Locate the cell with the specified text and output its [x, y] center coordinate. 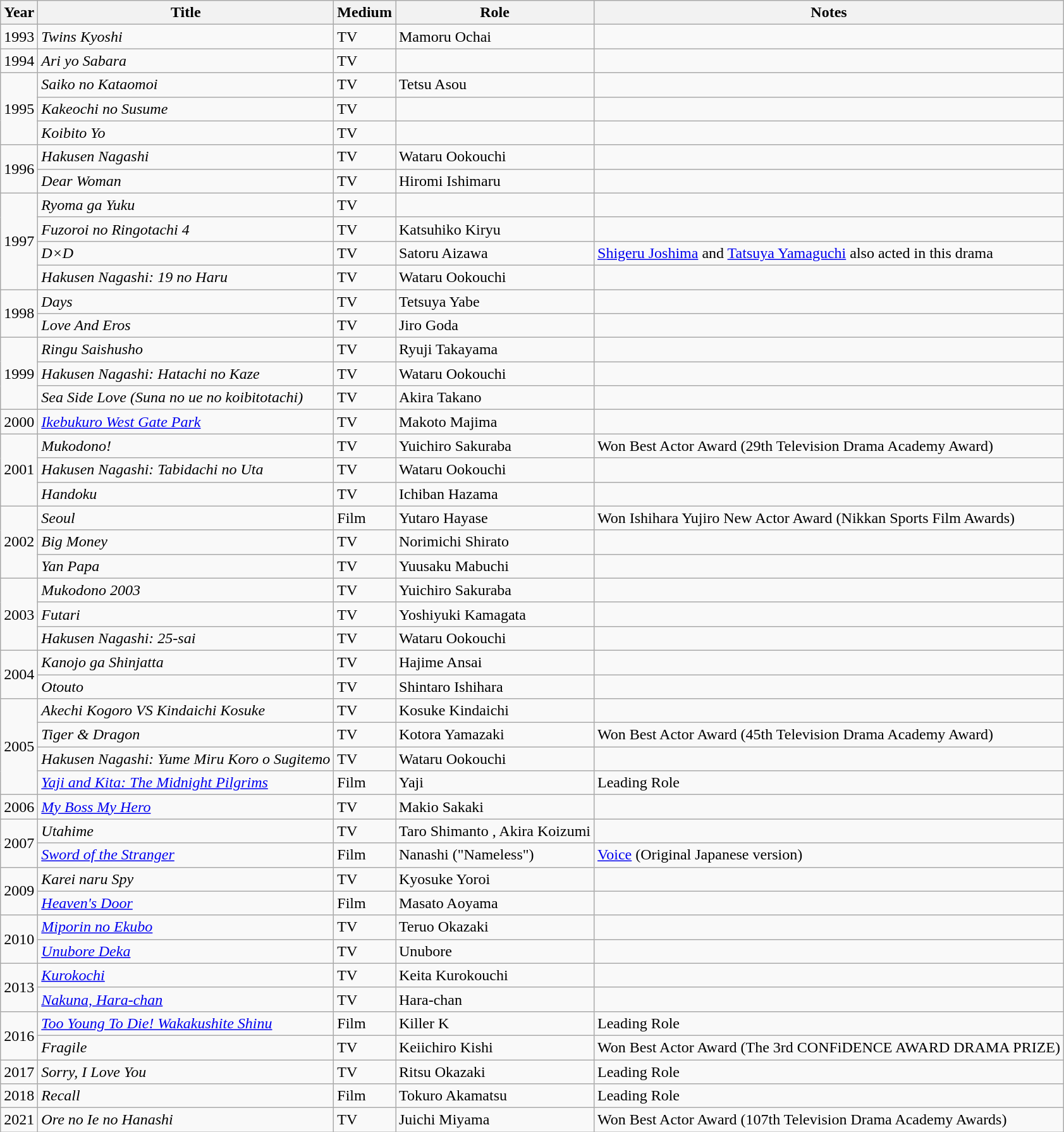
Ikebukuro West Gate Park [186, 422]
Hiromi Ishimaru [495, 181]
Unubore [495, 951]
Masato Aoyama [495, 903]
Hakusen Nagashi: Tabidachi no Uta [186, 470]
Satoru Aizawa [495, 253]
2007 [19, 843]
Love And Eros [186, 326]
Medium [365, 13]
Fuzoroi no Ringotachi 4 [186, 229]
Sea Side Love (Suna no ue no koibitotachi) [186, 398]
Killer K [495, 1023]
Taro Shimanto , Akira Koizumi [495, 831]
Akechi Kogoro VS Kindaichi Kosuke [186, 711]
2000 [19, 422]
Otouto [186, 686]
Katsuhiko Kiryu [495, 229]
Sorry, I Love You [186, 1072]
Ryuji Takayama [495, 350]
Akira Takano [495, 398]
2006 [19, 807]
Karei naru Spy [186, 879]
Koibito Yo [186, 133]
1996 [19, 169]
Jiro Goda [495, 326]
Hakusen Nagashi: 19 no Haru [186, 277]
Norimichi Shirato [495, 542]
Mamoru Ochai [495, 37]
Heaven's Door [186, 903]
Kotora Yamazaki [495, 735]
Hajime Ansai [495, 662]
Hakusen Nagashi: Yume Miru Koro o Sugitemo [186, 759]
2021 [19, 1120]
2013 [19, 987]
2005 [19, 747]
Kosuke Kindaichi [495, 711]
Tetsu Asou [495, 85]
Recall [186, 1096]
Won Ishihara Yujiro New Actor Award (Nikkan Sports Film Awards) [829, 518]
Teruo Okazaki [495, 927]
Sword of the Stranger [186, 855]
Kakeochi no Susume [186, 109]
Yuusaku Mabuchi [495, 566]
Won Best Actor Award (45th Television Drama Academy Award) [829, 735]
Kurokochi [186, 975]
Too Young To Die! Wakakushite Shinu [186, 1023]
Utahime [186, 831]
Twins Kyoshi [186, 37]
Yutaro Hayase [495, 518]
My Boss My Hero [186, 807]
Ichiban Hazama [495, 494]
1993 [19, 37]
1999 [19, 374]
Yaji and Kita: The Midnight Pilgrims [186, 783]
2001 [19, 470]
1997 [19, 241]
Shigeru Joshima and Tatsuya Yamaguchi also acted in this drama [829, 253]
2003 [19, 614]
Hakusen Nagashi: Hatachi no Kaze [186, 374]
Miporin no Ekubo [186, 927]
Nanashi ("Nameless") [495, 855]
1998 [19, 314]
Handoku [186, 494]
Won Best Actor Award (29th Television Drama Academy Award) [829, 446]
Kanojo ga Shinjatta [186, 662]
Keiichiro Kishi [495, 1047]
Makoto Majima [495, 422]
Juichi Miyama [495, 1120]
Title [186, 13]
Shintaro Ishihara [495, 686]
Ari yo Sabara [186, 61]
Futari [186, 614]
Yoshiyuki Kamagata [495, 614]
Won Best Actor Award (107th Television Drama Academy Awards) [829, 1120]
2002 [19, 542]
2009 [19, 891]
Big Money [186, 542]
2016 [19, 1035]
Days [186, 302]
Voice (Original Japanese version) [829, 855]
Hakusen Nagashi: 25-sai [186, 638]
Ryoma ga Yuku [186, 205]
2010 [19, 939]
Unubore Deka [186, 951]
Fragile [186, 1047]
Keita Kurokouchi [495, 975]
1994 [19, 61]
Nakuna, Hara-chan [186, 999]
Tetsuya Yabe [495, 302]
Year [19, 13]
Ore no Ie no Hanashi [186, 1120]
Notes [829, 13]
Yaji [495, 783]
Hara-chan [495, 999]
2017 [19, 1072]
Role [495, 13]
Saiko no Kataomoi [186, 85]
Seoul [186, 518]
2018 [19, 1096]
Mukodono! [186, 446]
Dear Woman [186, 181]
Ritsu Okazaki [495, 1072]
Mukodono 2003 [186, 590]
Ringu Saishusho [186, 350]
1995 [19, 109]
Tokuro Akamatsu [495, 1096]
Makio Sakaki [495, 807]
D×D [186, 253]
Yan Papa [186, 566]
Tiger & Dragon [186, 735]
Kyosuke Yoroi [495, 879]
Won Best Actor Award (The 3rd CONFiDENCE AWARD DRAMA PRIZE) [829, 1047]
Hakusen Nagashi [186, 157]
2004 [19, 674]
